For the text-containing cell, return its midpoint in [X, Y] coordinate format. 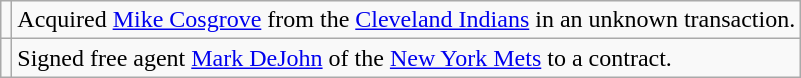
Signed free agent Mark DeJohn of the New York Mets to a contract. [406, 58]
Acquired Mike Cosgrove from the Cleveland Indians in an unknown transaction. [406, 20]
